Locate the cell with the specified text and output its (X, Y) center coordinate. 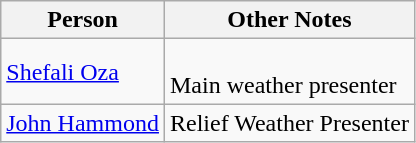
Relief Weather Presenter (289, 123)
Other Notes (289, 20)
John Hammond (83, 123)
Main weather presenter (289, 72)
Shefali Oza (83, 72)
Person (83, 20)
